Search for the cell housing the specified text and yield its [x, y] center coordinate. 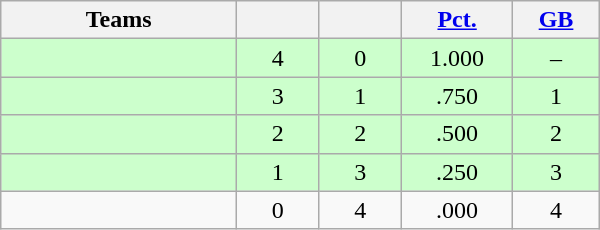
.500 [456, 134]
1.000 [456, 58]
Pct. [456, 20]
.250 [456, 172]
Teams [119, 20]
.000 [456, 210]
GB [556, 20]
– [556, 58]
.750 [456, 96]
